For the text-containing cell, return its midpoint in [x, y] coordinate format. 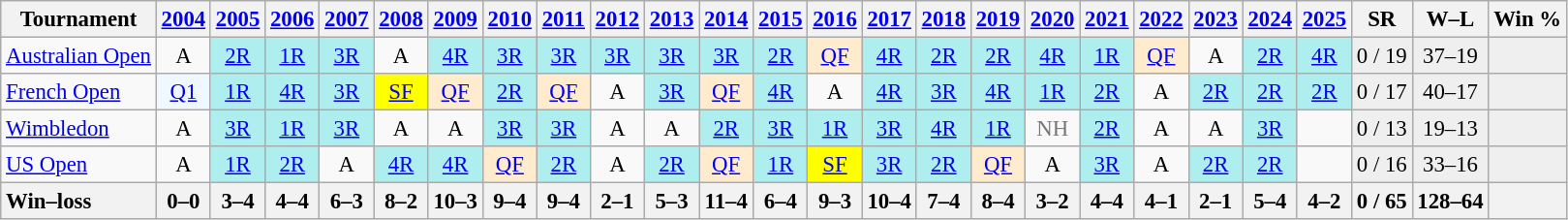
Tournament [79, 19]
10–4 [889, 202]
0 / 19 [1381, 56]
5–3 [671, 202]
0–0 [183, 202]
2014 [726, 19]
2015 [781, 19]
37–19 [1451, 56]
2013 [671, 19]
11–4 [726, 202]
0 / 16 [1381, 165]
2023 [1215, 19]
2024 [1270, 19]
Wimbledon [79, 129]
7–4 [943, 202]
2007 [347, 19]
SR [1381, 19]
2009 [455, 19]
2021 [1107, 19]
128–64 [1451, 202]
8–2 [401, 202]
6–3 [347, 202]
2008 [401, 19]
2005 [237, 19]
2020 [1053, 19]
0 / 17 [1381, 92]
4–1 [1161, 202]
3–2 [1053, 202]
3–4 [237, 202]
2012 [617, 19]
2019 [998, 19]
8–4 [998, 202]
0 / 13 [1381, 129]
19–13 [1451, 129]
2022 [1161, 19]
Win % [1527, 19]
10–3 [455, 202]
0 / 65 [1381, 202]
2011 [564, 19]
9–3 [835, 202]
5–4 [1270, 202]
Win–loss [79, 202]
2025 [1324, 19]
2018 [943, 19]
Q1 [183, 92]
4–2 [1324, 202]
US Open [79, 165]
33–16 [1451, 165]
40–17 [1451, 92]
Australian Open [79, 56]
2006 [292, 19]
French Open [79, 92]
2010 [509, 19]
2017 [889, 19]
W–L [1451, 19]
2016 [835, 19]
6–4 [781, 202]
NH [1053, 129]
2004 [183, 19]
